Capture the cell that displays the provided text and extract its [X, Y] central coordinate. 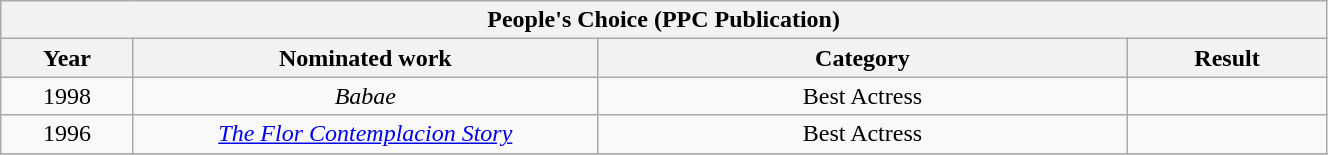
Result [1228, 58]
Category [862, 58]
Babae [365, 96]
Year [68, 58]
Nominated work [365, 58]
1996 [68, 134]
1998 [68, 96]
People's Choice (PPC Publication) [664, 20]
The Flor Contemplacion Story [365, 134]
